Detect which cell encompasses the target text, then output its (X, Y) center coordinate. 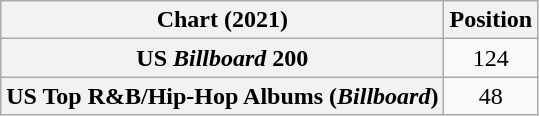
Chart (2021) (222, 20)
US Top R&B/Hip-Hop Albums (Billboard) (222, 96)
124 (491, 58)
Position (491, 20)
48 (491, 96)
US Billboard 200 (222, 58)
